Provide the [X, Y] coordinate of the cell's center where the given text is located.  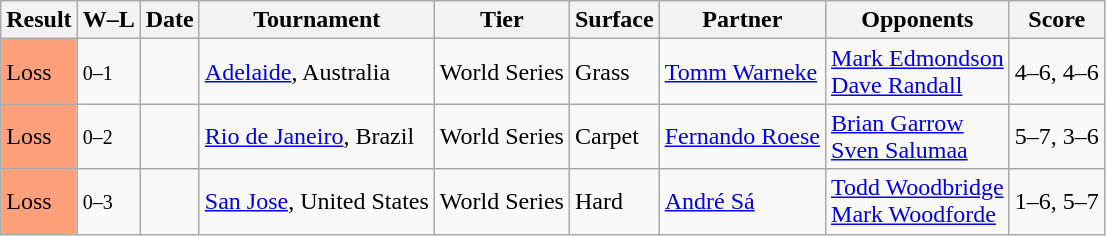
Brian Garrow Sven Salumaa [918, 136]
0–1 [108, 72]
Tomm Warneke [742, 72]
W–L [108, 20]
1–6, 5–7 [1056, 202]
Date [170, 20]
Tournament [316, 20]
Fernando Roese [742, 136]
Rio de Janeiro, Brazil [316, 136]
Carpet [614, 136]
0–2 [108, 136]
Surface [614, 20]
Score [1056, 20]
Opponents [918, 20]
Adelaide, Australia [316, 72]
Todd Woodbridge Mark Woodforde [918, 202]
Mark Edmondson Dave Randall [918, 72]
André Sá [742, 202]
Result [39, 20]
5–7, 3–6 [1056, 136]
Hard [614, 202]
4–6, 4–6 [1056, 72]
0–3 [108, 202]
Grass [614, 72]
San Jose, United States [316, 202]
Partner [742, 20]
Tier [502, 20]
